For the text-containing cell, return its midpoint in [X, Y] coordinate format. 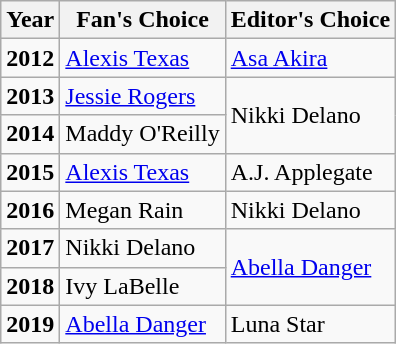
Ivy LaBelle [142, 286]
2017 [30, 248]
Editor's Choice [310, 20]
Asa Akira [310, 58]
2019 [30, 324]
2012 [30, 58]
Fan's Choice [142, 20]
Jessie Rogers [142, 96]
2014 [30, 134]
A.J. Applegate [310, 172]
Maddy O'Reilly [142, 134]
2018 [30, 286]
2015 [30, 172]
Year [30, 20]
Luna Star [310, 324]
Megan Rain [142, 210]
2016 [30, 210]
2013 [30, 96]
